For the text-containing cell, return its midpoint in [x, y] coordinate format. 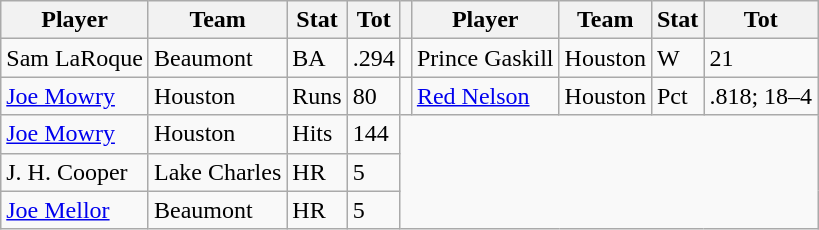
.294 [374, 58]
.818; 18–4 [761, 96]
21 [761, 58]
W [677, 58]
Joe Mellor [75, 210]
Hits [317, 134]
144 [374, 134]
BA [317, 58]
Lake Charles [217, 172]
Sam LaRoque [75, 58]
Prince Gaskill [485, 58]
J. H. Cooper [75, 172]
80 [374, 96]
Red Nelson [485, 96]
Pct [677, 96]
Runs [317, 96]
